Search for the cell housing the specified text and yield its (X, Y) center coordinate. 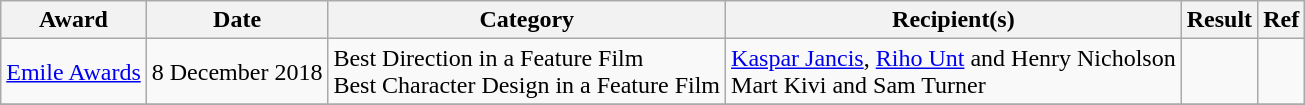
Kaspar Jancis, Riho Unt and Henry NicholsonMart Kivi and Sam Turner (954, 72)
8 December 2018 (237, 72)
Emile Awards (74, 72)
Award (74, 20)
Result (1219, 20)
Best Direction in a Feature FilmBest Character Design in a Feature Film (527, 72)
Category (527, 20)
Ref (1282, 20)
Date (237, 20)
Recipient(s) (954, 20)
